Find where the given text appears and provide that cell's center as (X, Y) coordinate. 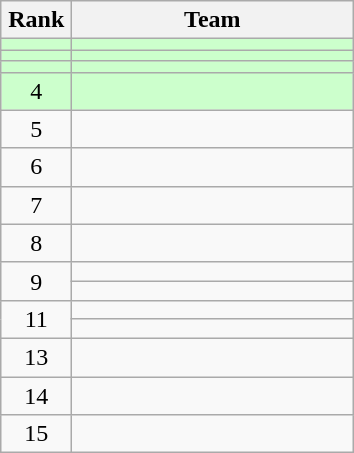
Rank (36, 20)
11 (36, 319)
Team (212, 20)
5 (36, 129)
7 (36, 205)
8 (36, 243)
9 (36, 281)
13 (36, 357)
15 (36, 434)
14 (36, 395)
4 (36, 91)
6 (36, 167)
